Determine the [x, y] coordinate at the center of the cell enclosing the given text.  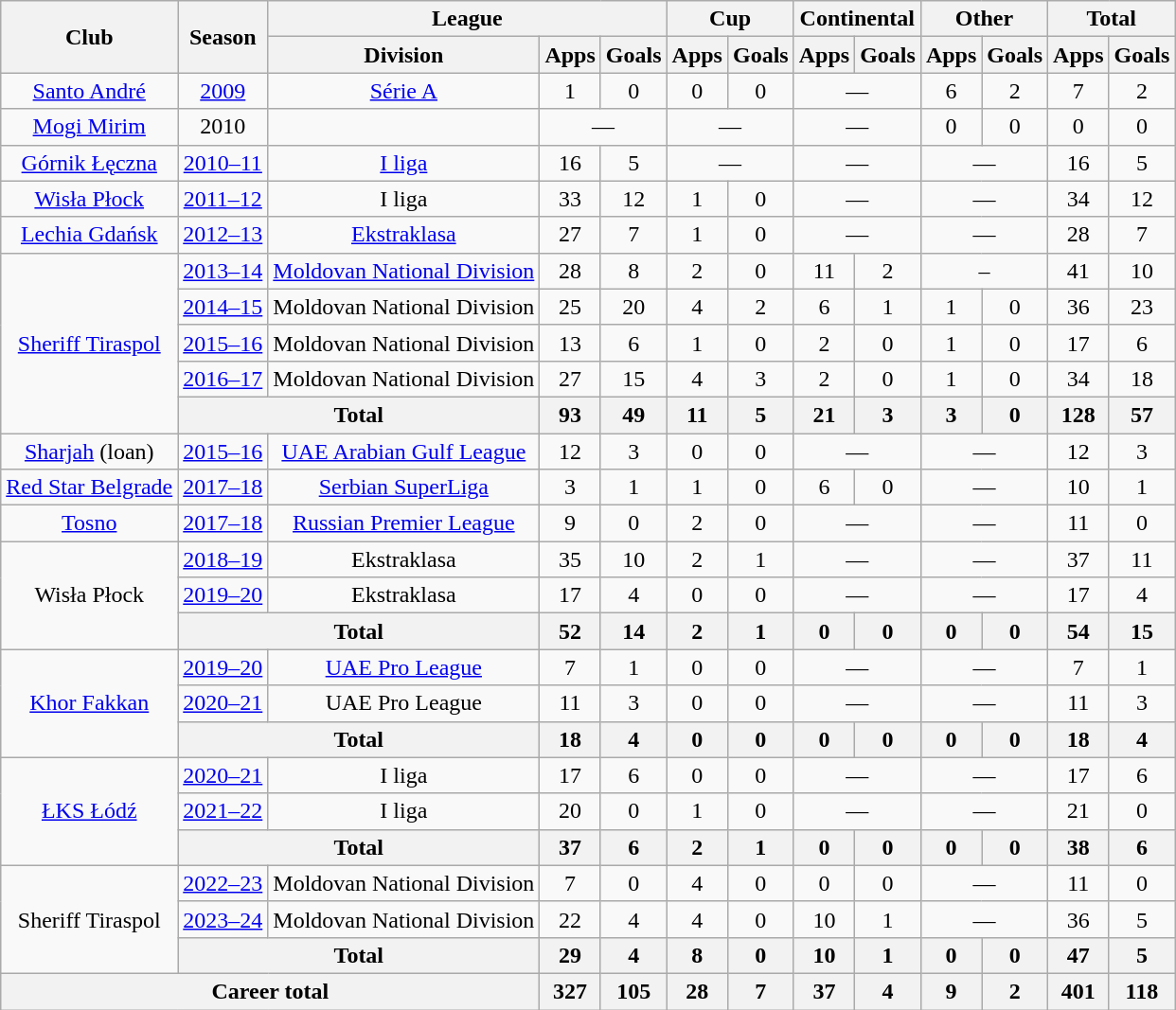
Série A [403, 91]
327 [570, 991]
29 [570, 955]
– [984, 271]
2013–14 [223, 271]
2023–24 [223, 919]
401 [1078, 991]
Club [89, 37]
105 [633, 991]
Górnik Łęczna [89, 163]
Khor Fakkan [89, 703]
UAE Arabian Gulf League [403, 452]
52 [570, 631]
League [468, 19]
35 [570, 559]
Other [984, 19]
14 [633, 631]
2018–19 [223, 559]
93 [570, 415]
23 [1142, 307]
Russian Premier League [403, 523]
Tosno [89, 523]
Division [403, 55]
118 [1142, 991]
Cup [730, 19]
2009 [223, 91]
2014–15 [223, 307]
128 [1078, 415]
Sharjah (loan) [89, 452]
2012–13 [223, 235]
49 [633, 415]
Career total [271, 991]
38 [1078, 847]
2010 [223, 127]
Continental [857, 19]
25 [570, 307]
47 [1078, 955]
Lechia Gdańsk [89, 235]
Red Star Belgrade [89, 487]
41 [1078, 271]
57 [1142, 415]
33 [570, 199]
Season [223, 37]
2021–22 [223, 811]
2010–11 [223, 163]
2016–17 [223, 379]
22 [570, 919]
13 [570, 343]
Serbian SuperLiga [403, 487]
Santo André [89, 91]
2022–23 [223, 883]
54 [1078, 631]
ŁKS Łódź [89, 811]
2011–12 [223, 199]
Mogi Mirim [89, 127]
